Scan for the cell matching the given text and deliver its (X, Y) coordinate at center. 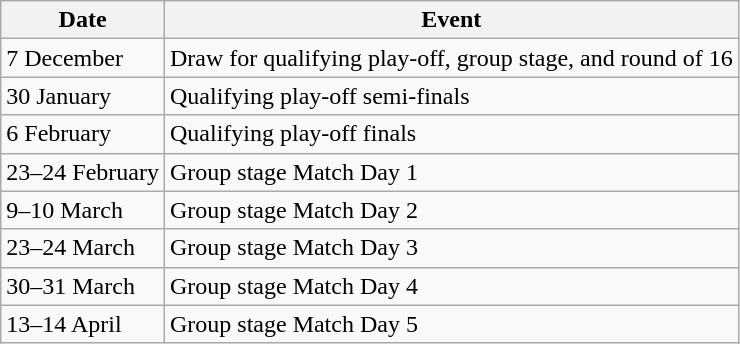
23–24 March (83, 248)
Group stage Match Day 2 (451, 210)
Qualifying play-off finals (451, 134)
6 February (83, 134)
Group stage Match Day 1 (451, 172)
7 December (83, 58)
Qualifying play-off semi-finals (451, 96)
Date (83, 20)
Group stage Match Day 3 (451, 248)
13–14 April (83, 324)
30–31 March (83, 286)
9–10 March (83, 210)
Draw for qualifying play-off, group stage, and round of 16 (451, 58)
Group stage Match Day 4 (451, 286)
Event (451, 20)
30 January (83, 96)
23–24 February (83, 172)
Group stage Match Day 5 (451, 324)
